Search for the cell housing the specified text and yield its [X, Y] center coordinate. 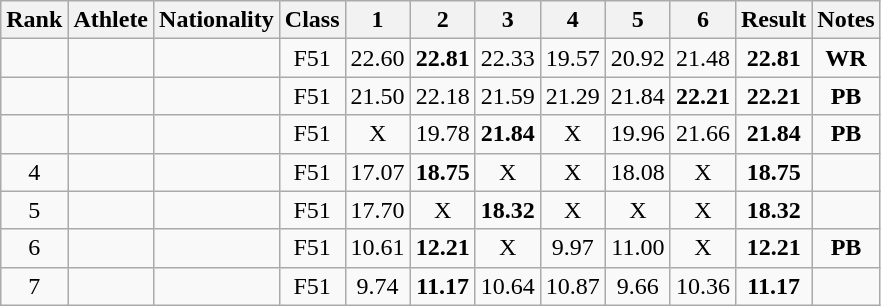
19.57 [572, 58]
Nationality [217, 20]
9.66 [638, 286]
WR [846, 58]
10.64 [508, 286]
1 [378, 20]
21.29 [572, 96]
17.07 [378, 172]
Notes [846, 20]
3 [508, 20]
21.48 [702, 58]
9.74 [378, 286]
11.00 [638, 248]
21.66 [702, 134]
18.08 [638, 172]
20.92 [638, 58]
Class [312, 20]
22.18 [442, 96]
17.70 [378, 210]
Athlete [111, 20]
22.33 [508, 58]
19.78 [442, 134]
19.96 [638, 134]
2 [442, 20]
10.36 [702, 286]
21.59 [508, 96]
Rank [34, 20]
Result [773, 20]
7 [34, 286]
21.50 [378, 96]
22.60 [378, 58]
9.97 [572, 248]
10.61 [378, 248]
10.87 [572, 286]
